Return the [X, Y] coordinate for the center point of the cell that contains the specified text.  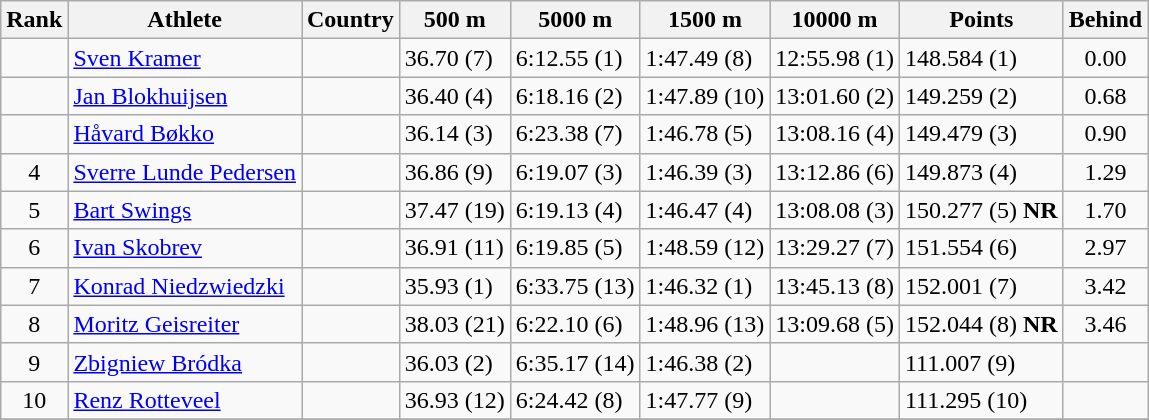
1:46.78 (5) [705, 134]
1500 m [705, 20]
1.70 [1105, 210]
38.03 (21) [454, 324]
149.259 (2) [981, 96]
6:23.38 (7) [575, 134]
1:46.39 (3) [705, 172]
6:33.75 (13) [575, 286]
152.044 (8) NR [981, 324]
10 [34, 400]
6:22.10 (6) [575, 324]
5000 m [575, 20]
3.46 [1105, 324]
Jan Blokhuijsen [185, 96]
111.007 (9) [981, 362]
151.554 (6) [981, 248]
152.001 (7) [981, 286]
6:19.85 (5) [575, 248]
Sven Kramer [185, 58]
149.873 (4) [981, 172]
8 [34, 324]
6:24.42 (8) [575, 400]
1:46.32 (1) [705, 286]
1:46.38 (2) [705, 362]
36.03 (2) [454, 362]
Sverre Lunde Pedersen [185, 172]
13:01.60 (2) [835, 96]
6:35.17 (14) [575, 362]
36.93 (12) [454, 400]
13:45.13 (8) [835, 286]
5 [34, 210]
36.14 (3) [454, 134]
1:46.47 (4) [705, 210]
0.00 [1105, 58]
6:18.16 (2) [575, 96]
1:47.77 (9) [705, 400]
6 [34, 248]
Renz Rotteveel [185, 400]
Points [981, 20]
148.584 (1) [981, 58]
2.97 [1105, 248]
Zbigniew Bródka [185, 362]
6:12.55 (1) [575, 58]
Bart Swings [185, 210]
37.47 (19) [454, 210]
Moritz Geisreiter [185, 324]
13:08.16 (4) [835, 134]
500 m [454, 20]
9 [34, 362]
1:47.49 (8) [705, 58]
13:09.68 (5) [835, 324]
36.40 (4) [454, 96]
Behind [1105, 20]
1.29 [1105, 172]
13:29.27 (7) [835, 248]
3.42 [1105, 286]
150.277 (5) NR [981, 210]
0.68 [1105, 96]
36.91 (11) [454, 248]
4 [34, 172]
35.93 (1) [454, 286]
1:47.89 (10) [705, 96]
Håvard Bøkko [185, 134]
13:12.86 (6) [835, 172]
149.479 (3) [981, 134]
7 [34, 286]
Athlete [185, 20]
0.90 [1105, 134]
6:19.07 (3) [575, 172]
111.295 (10) [981, 400]
10000 m [835, 20]
12:55.98 (1) [835, 58]
1:48.59 (12) [705, 248]
Rank [34, 20]
1:48.96 (13) [705, 324]
Konrad Niedzwiedzki [185, 286]
Country [351, 20]
Ivan Skobrev [185, 248]
36.70 (7) [454, 58]
13:08.08 (3) [835, 210]
6:19.13 (4) [575, 210]
36.86 (9) [454, 172]
